Search for the cell housing the specified text and yield its [X, Y] center coordinate. 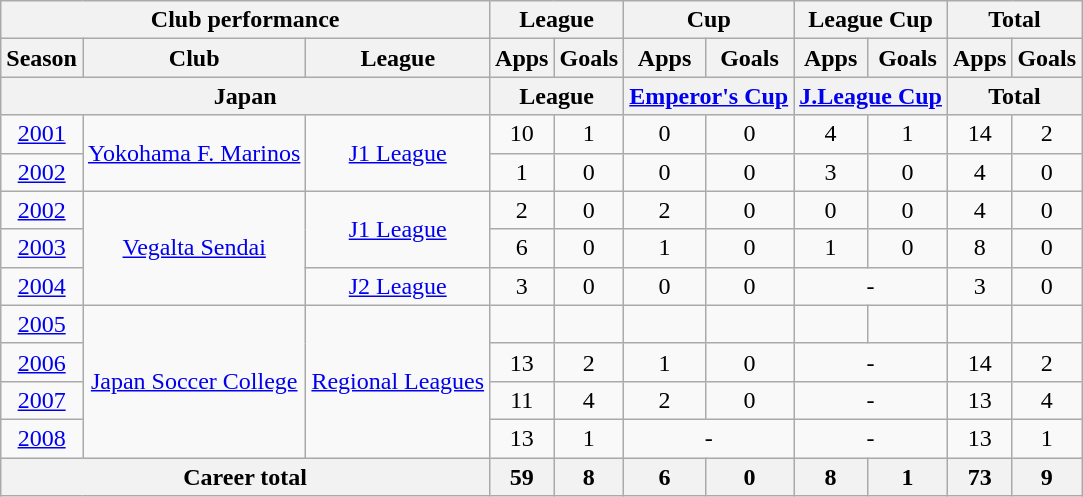
Yokohama F. Marinos [194, 153]
Club performance [246, 20]
Japan Soccer College [194, 381]
2005 [42, 324]
Regional Leagues [398, 381]
Season [42, 58]
73 [979, 477]
Career total [246, 477]
2001 [42, 134]
J.League Cup [871, 96]
Emperor's Cup [709, 96]
Club [194, 58]
League Cup [871, 20]
2008 [42, 438]
Cup [709, 20]
J2 League [398, 286]
11 [522, 400]
2003 [42, 248]
2007 [42, 400]
Japan [246, 96]
10 [522, 134]
59 [522, 477]
Vegalta Sendai [194, 248]
2006 [42, 362]
2004 [42, 286]
9 [1047, 477]
